Extract the (X, Y) coordinate from the center of the cell holding the provided text.  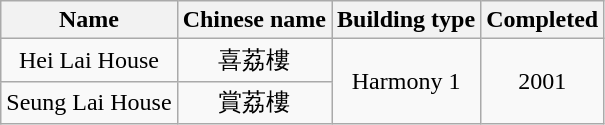
Hei Lai House (89, 60)
Chinese name (254, 20)
喜荔樓 (254, 60)
2001 (542, 82)
Completed (542, 20)
Harmony 1 (406, 82)
Name (89, 20)
Building type (406, 20)
Seung Lai House (89, 102)
賞荔樓 (254, 102)
